Determine the (X, Y) coordinate at the center of the cell enclosing the given text.  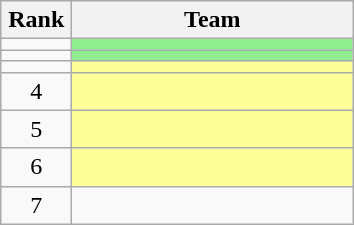
Rank (36, 20)
Team (212, 20)
7 (36, 205)
6 (36, 167)
5 (36, 129)
4 (36, 91)
